Return the (X, Y) coordinate for the center point of the cell that contains the specified text.  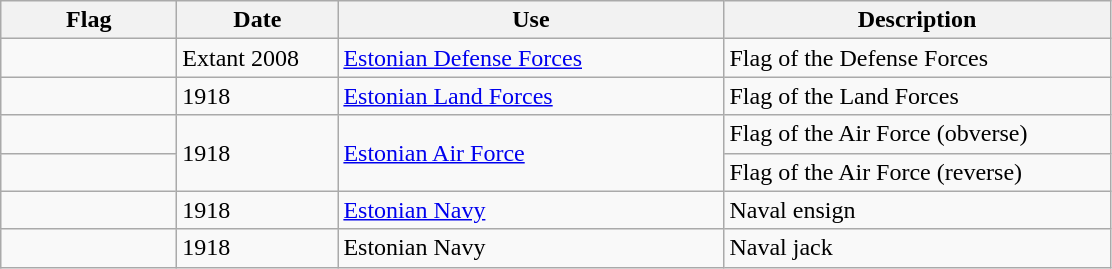
Flag of the Land Forces (917, 96)
Flag of the Air Force (reverse) (917, 172)
Date (258, 20)
Flag of the Air Force (obverse) (917, 134)
Estonian Air Force (531, 153)
Naval jack (917, 248)
Flag of the Defense Forces (917, 58)
Use (531, 20)
Estonian Land Forces (531, 96)
Description (917, 20)
Extant 2008 (258, 58)
Estonian Defense Forces (531, 58)
Flag (89, 20)
Naval ensign (917, 210)
